Return (X, Y) of the center of cell containing provided text 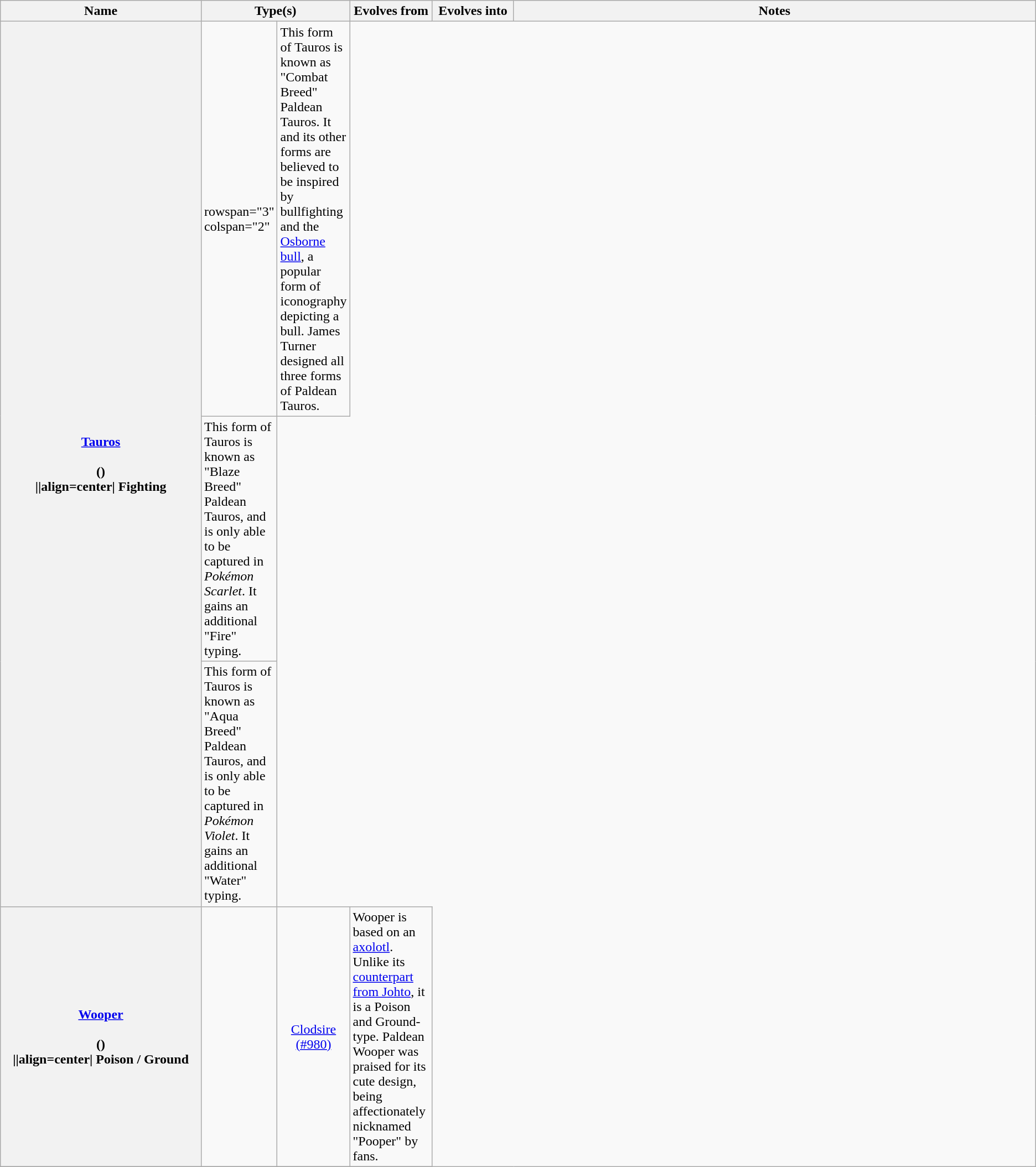
Evolves into (473, 11)
Evolves from (391, 11)
Type(s) (276, 11)
rowspan="3" colspan="2" (239, 219)
Wooper() ||align=center| Poison / Ground (101, 1036)
Name (101, 11)
Notes (775, 11)
Tauros() ||align=center| Fighting (101, 464)
Clodsire (#980) (313, 1036)
